For the text-containing cell, return its midpoint in [x, y] coordinate format. 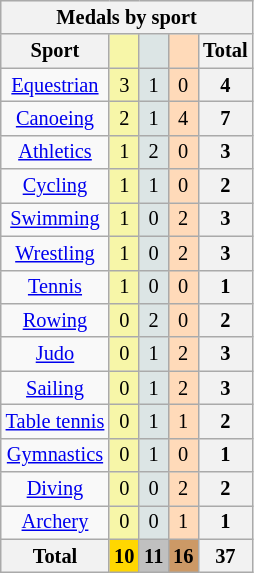
Cycling [55, 186]
Wrestling [55, 253]
Canoeing [55, 118]
10 [124, 556]
Swimming [55, 219]
Sport [55, 51]
11 [154, 556]
Judo [55, 354]
Rowing [55, 320]
37 [225, 556]
7 [225, 118]
Athletics [55, 152]
Table tennis [55, 421]
Sailing [55, 388]
16 [183, 556]
Tennis [55, 287]
Medals by sport [127, 17]
Archery [55, 522]
Diving [55, 489]
Equestrian [55, 85]
Gymnastics [55, 455]
